Extract the [X, Y] coordinate from the center of the cell holding the provided text.  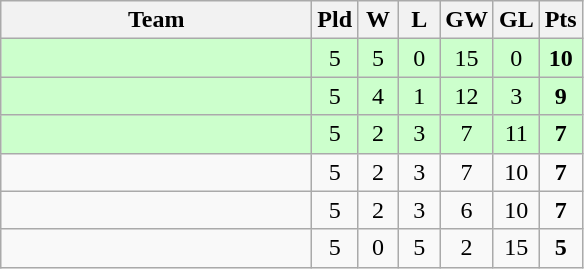
1 [420, 96]
9 [560, 96]
Team [156, 20]
W [378, 20]
6 [467, 210]
L [420, 20]
4 [378, 96]
GW [467, 20]
Pld [335, 20]
11 [516, 134]
GL [516, 20]
12 [467, 96]
Pts [560, 20]
